Search for the cell housing the specified text and yield its [x, y] center coordinate. 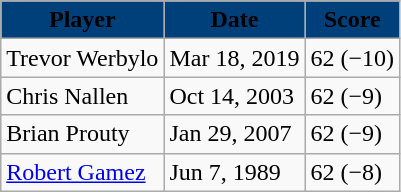
62 (−10) [352, 58]
62 (−8) [352, 172]
Jun 7, 1989 [234, 172]
Player [82, 20]
Score [352, 20]
Trevor Werbylo [82, 58]
Oct 14, 2003 [234, 96]
Jan 29, 2007 [234, 134]
Robert Gamez [82, 172]
Brian Prouty [82, 134]
Mar 18, 2019 [234, 58]
Chris Nallen [82, 96]
Date [234, 20]
